Search for the cell housing the specified text and yield its (x, y) center coordinate. 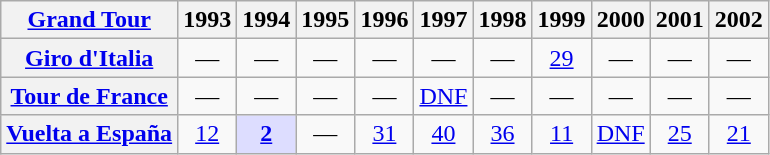
40 (444, 134)
21 (738, 134)
25 (680, 134)
2002 (738, 20)
29 (562, 58)
2001 (680, 20)
12 (208, 134)
1997 (444, 20)
1999 (562, 20)
1998 (502, 20)
31 (384, 134)
1996 (384, 20)
2 (266, 134)
11 (562, 134)
Giro d'Italia (90, 58)
Tour de France (90, 96)
1993 (208, 20)
1994 (266, 20)
2000 (620, 20)
Vuelta a España (90, 134)
Grand Tour (90, 20)
36 (502, 134)
1995 (326, 20)
